Provide the (X, Y) coordinate of the cell's center where the given text is located.  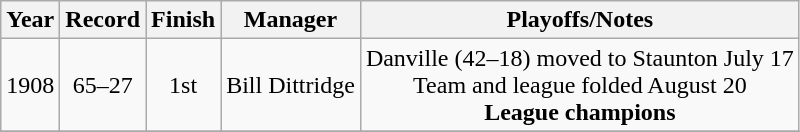
Bill Dittridge (291, 85)
Danville (42–18) moved to Staunton July 17Team and league folded August 20League champions (580, 85)
Manager (291, 20)
Year (30, 20)
65–27 (103, 85)
1st (184, 85)
1908 (30, 85)
Playoffs/Notes (580, 20)
Record (103, 20)
Finish (184, 20)
